Output the [X, Y] coordinate of the center of the cell containing the given text.  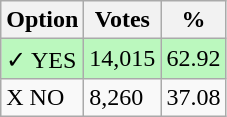
Votes [122, 20]
14,015 [122, 59]
62.92 [194, 59]
Option [42, 20]
✓ YES [42, 59]
X NO [42, 97]
% [194, 20]
37.08 [194, 97]
8,260 [122, 97]
